Extract the [X, Y] coordinate from the center of the cell holding the provided text.  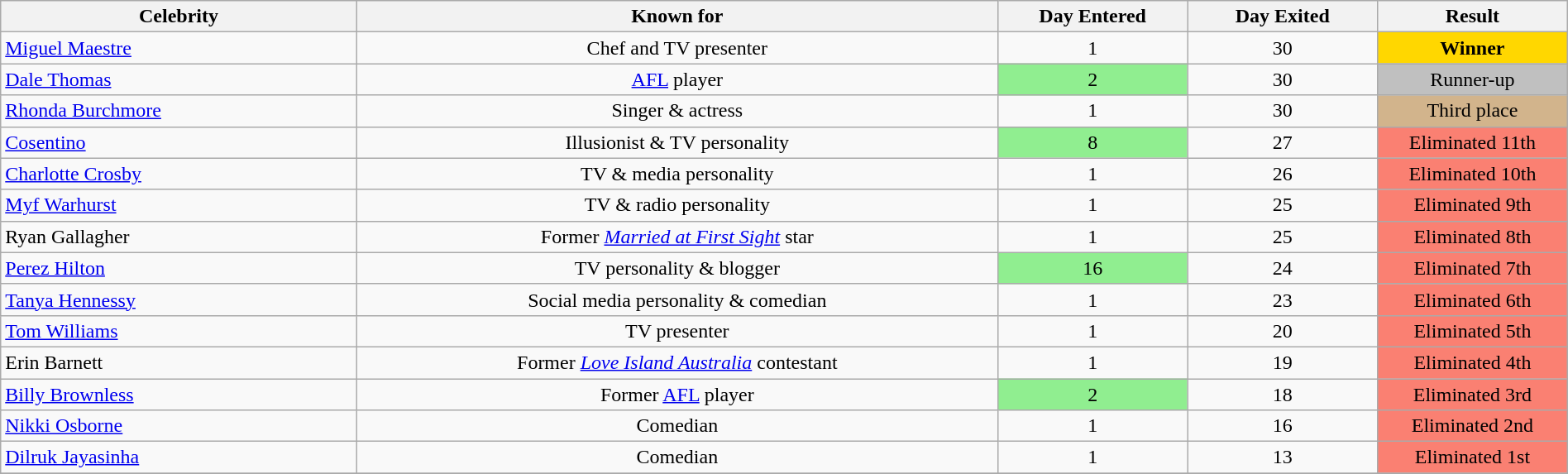
Miguel Maestre [179, 48]
20 [1283, 331]
19 [1283, 362]
TV & media personality [676, 174]
Dilruk Jayasinha [179, 457]
Cosentino [179, 142]
27 [1283, 142]
24 [1283, 268]
Eliminated 2nd [1473, 426]
Runner-up [1473, 79]
Third place [1473, 111]
Myf Warhurst [179, 205]
Rhonda Burchmore [179, 111]
23 [1283, 299]
Ryan Gallagher [179, 237]
Eliminated 9th [1473, 205]
TV personality & blogger [676, 268]
Day Exited [1283, 17]
Singer & actress [676, 111]
18 [1283, 395]
Winner [1473, 48]
Eliminated 3rd [1473, 395]
Former Married at First Sight star [676, 237]
Eliminated 10th [1473, 174]
13 [1283, 457]
Eliminated 8th [1473, 237]
Eliminated 5th [1473, 331]
Day Entered [1092, 17]
TV presenter [676, 331]
Eliminated 11th [1473, 142]
Result [1473, 17]
26 [1283, 174]
Charlotte Crosby [179, 174]
Chef and TV presenter [676, 48]
Nikki Osborne [179, 426]
Erin Barnett [179, 362]
Former Love Island Australia contestant [676, 362]
Eliminated 6th [1473, 299]
Dale Thomas [179, 79]
Perez Hilton [179, 268]
Eliminated 1st [1473, 457]
Former AFL player [676, 395]
Tom Williams [179, 331]
Celebrity [179, 17]
Eliminated 4th [1473, 362]
Billy Brownless [179, 395]
AFL player [676, 79]
TV & radio personality [676, 205]
Known for [676, 17]
8 [1092, 142]
Social media personality & comedian [676, 299]
Eliminated 7th [1473, 268]
Illusionist & TV personality [676, 142]
Tanya Hennessy [179, 299]
